Capture the cell that displays the provided text and extract its (X, Y) central coordinate. 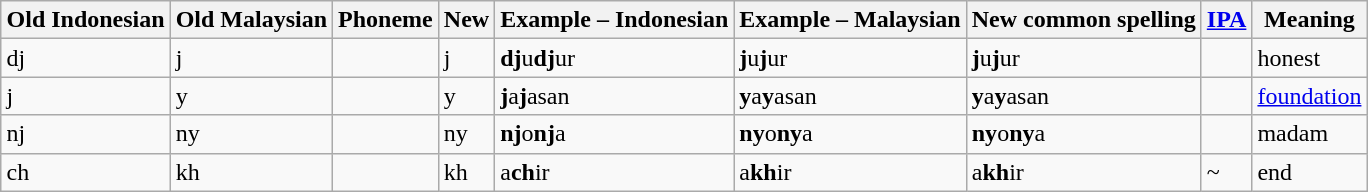
djudjur (614, 58)
dj (86, 58)
ch (86, 172)
madam (1310, 134)
nj (86, 134)
Example – Indonesian (614, 20)
honest (1310, 58)
Meaning (1310, 20)
IPA (1226, 20)
njonja (614, 134)
Old Malaysian (251, 20)
Phoneme (386, 20)
New (466, 20)
New common spelling (1084, 20)
Old Indonesian (86, 20)
achir (614, 172)
jajasan (614, 96)
Example – Malaysian (850, 20)
foundation (1310, 96)
end (1310, 172)
~ (1226, 172)
